Pinpoint the cell where the given text exists, returning its (x, y) midpoint coordinate. 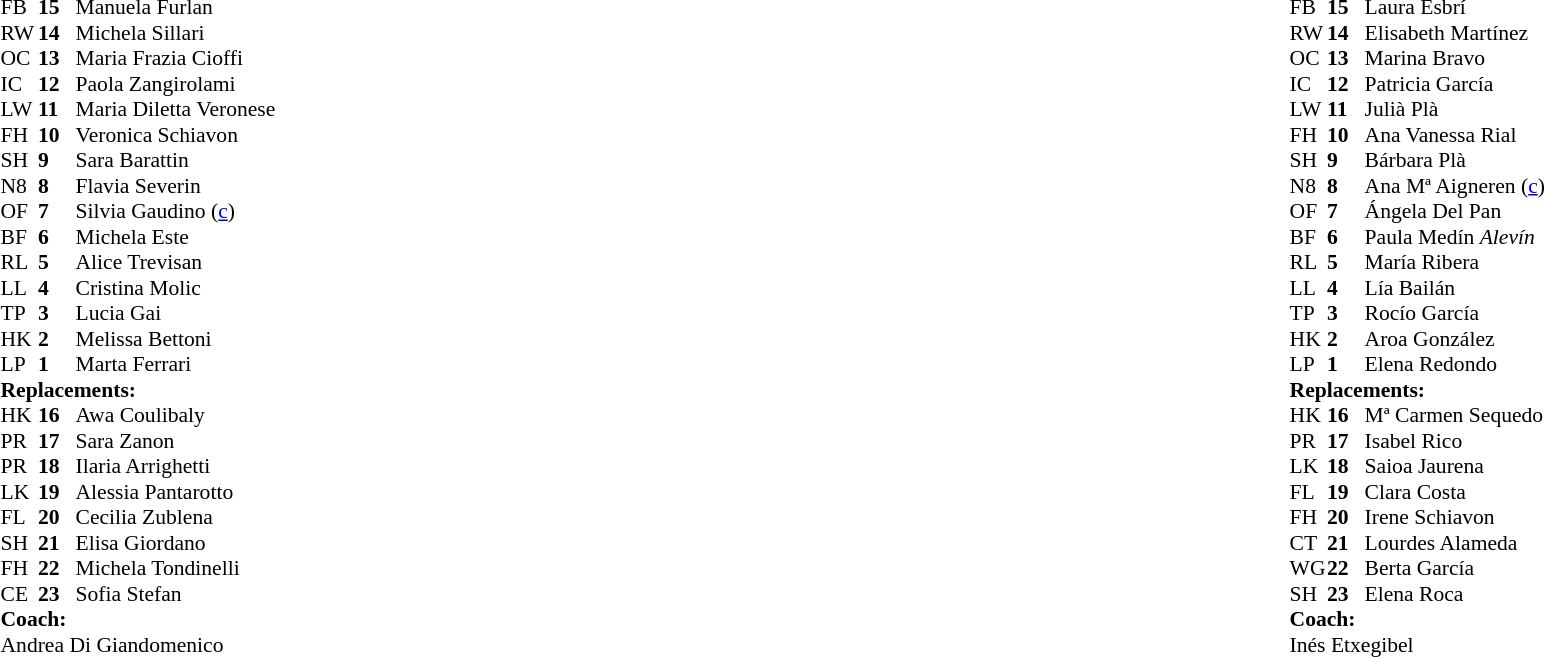
Marta Ferrari (176, 365)
Flavia Severin (176, 186)
Maria Diletta Veronese (176, 109)
Michela Sillari (176, 33)
Ilaria Arrighetti (176, 467)
Cecilia Zublena (176, 517)
Melissa Bettoni (176, 339)
Alice Trevisan (176, 263)
Michela Tondinelli (176, 569)
WG (1309, 569)
Maria Frazia Cioffi (176, 59)
Silvia Gaudino (c) (176, 211)
Alessia Pantarotto (176, 492)
Sara Barattin (176, 161)
Paola Zangirolami (176, 84)
Sofia Stefan (176, 594)
Veronica Schiavon (176, 135)
Elisa Giordano (176, 543)
Sara Zanon (176, 441)
Cristina Molic (176, 288)
CT (1309, 543)
Replacements: (138, 390)
Awa Coulibaly (176, 415)
Lucia Gai (176, 313)
CE (19, 594)
Coach: (138, 619)
Michela Este (176, 237)
